Extract the [x, y] coordinate from the center of the cell holding the provided text.  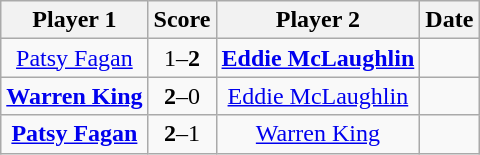
Date [450, 20]
Player 1 [74, 20]
Player 2 [318, 20]
1–2 [182, 58]
2–0 [182, 96]
Score [182, 20]
2–1 [182, 134]
